Output the [X, Y] coordinate of the center of the cell containing the given text.  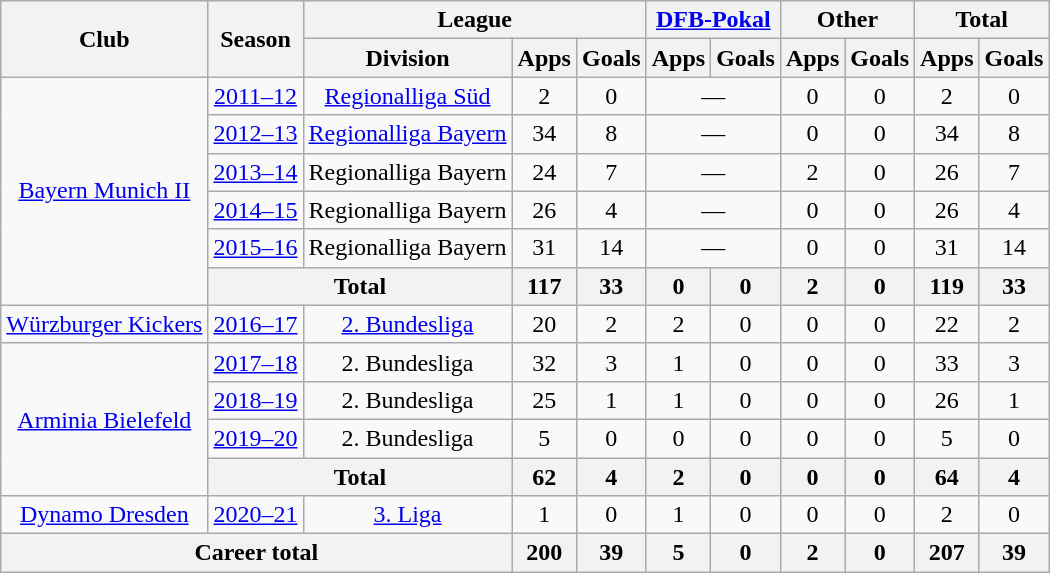
2016–17 [256, 324]
Bayern Munich II [104, 191]
DFB-Pokal [713, 20]
Regionalliga Süd [408, 96]
64 [947, 477]
Club [104, 39]
24 [544, 172]
2013–14 [256, 172]
League [474, 20]
Würzburger Kickers [104, 324]
3. Liga [408, 515]
20 [544, 324]
Other [847, 20]
Season [256, 39]
2014–15 [256, 210]
119 [947, 286]
2018–19 [256, 400]
62 [544, 477]
Division [408, 58]
Arminia Bielefeld [104, 419]
117 [544, 286]
Career total [256, 553]
2020–21 [256, 515]
32 [544, 362]
207 [947, 553]
2015–16 [256, 248]
200 [544, 553]
2012–13 [256, 134]
Dynamo Dresden [104, 515]
2017–18 [256, 362]
2011–12 [256, 96]
2019–20 [256, 438]
25 [544, 400]
22 [947, 324]
